Output the (x, y) coordinate of the center of the cell containing the given text.  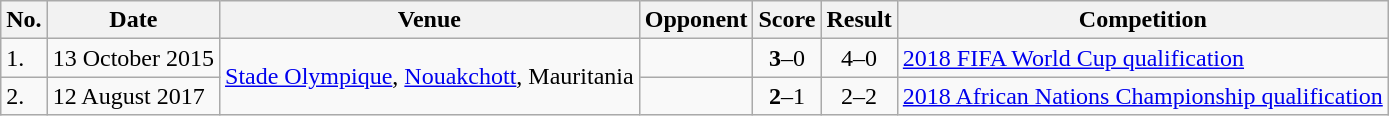
4–0 (859, 58)
1. (24, 58)
2–2 (859, 96)
2018 FIFA World Cup qualification (1142, 58)
2. (24, 96)
12 August 2017 (133, 96)
Stade Olympique, Nouakchott, Mauritania (430, 77)
Date (133, 20)
2018 African Nations Championship qualification (1142, 96)
13 October 2015 (133, 58)
No. (24, 20)
Result (859, 20)
3–0 (787, 58)
Venue (430, 20)
Competition (1142, 20)
Opponent (696, 20)
Score (787, 20)
2–1 (787, 96)
